Extract the [X, Y] coordinate from the center of the cell holding the provided text.  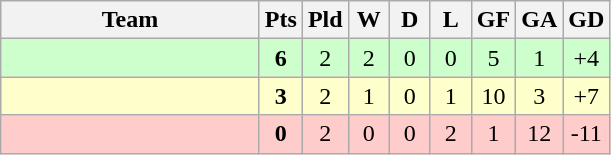
L [450, 20]
+7 [586, 96]
GD [586, 20]
Pts [280, 20]
GA [540, 20]
Pld [325, 20]
Team [130, 20]
W [368, 20]
12 [540, 134]
+4 [586, 58]
-11 [586, 134]
10 [493, 96]
D [410, 20]
6 [280, 58]
GF [493, 20]
5 [493, 58]
